Provide the (x, y) coordinate of the cell's center where the given text is located.  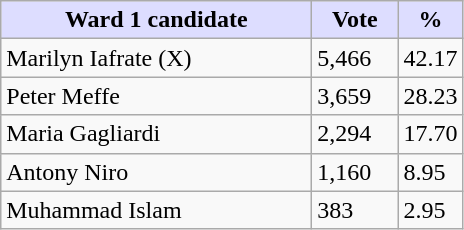
8.95 (430, 172)
42.17 (430, 58)
2.95 (430, 210)
28.23 (430, 96)
Muhammad Islam (156, 210)
Marilyn Iafrate (X) (156, 58)
5,466 (355, 58)
Vote (355, 20)
17.70 (430, 134)
1,160 (355, 172)
383 (355, 210)
Maria Gagliardi (156, 134)
3,659 (355, 96)
Peter Meffe (156, 96)
Ward 1 candidate (156, 20)
% (430, 20)
2,294 (355, 134)
Antony Niro (156, 172)
